Provide the (X, Y) coordinate of the cell's center where the given text is located.  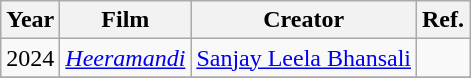
Creator (304, 20)
Sanjay Leela Bhansali (304, 58)
Ref. (444, 20)
Year (30, 20)
Film (126, 20)
2024 (30, 58)
Heeramandi (126, 58)
